Scan for the cell matching the given text and deliver its (X, Y) coordinate at center. 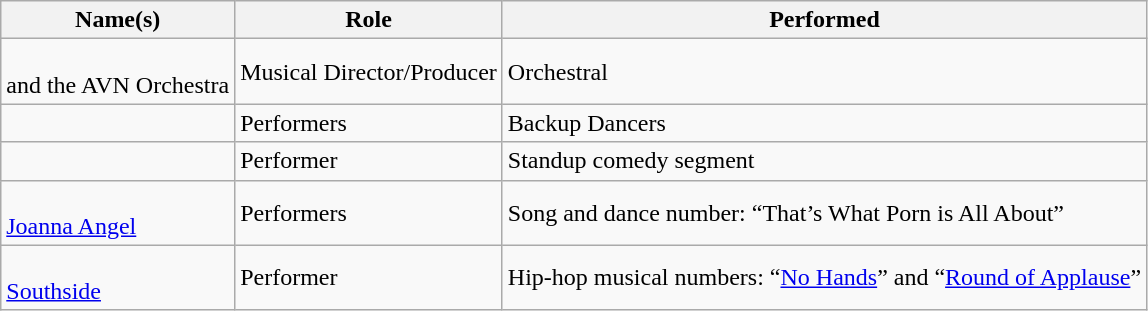
Song and dance number: “That’s What Porn is All About” (824, 212)
Role (369, 20)
Name(s) (118, 20)
Hip-hop musical numbers: “No Hands” and “Round of Applause” (824, 278)
Orchestral (824, 72)
Southside (118, 278)
Performed (824, 20)
Backup Dancers (824, 123)
Standup comedy segment (824, 161)
and the AVN Orchestra (118, 72)
Musical Director/Producer (369, 72)
Joanna Angel (118, 212)
